Return [X, Y] of the center of cell containing provided text 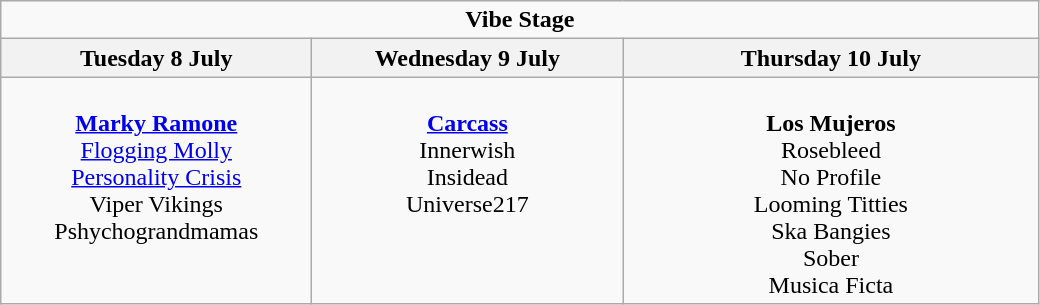
Marky Ramone Flogging Molly Personality Crisis Viper Vikings Pshychograndmamas [156, 190]
Los Mujeros Rosebleed No Profile Looming Titties Ska Bangies Sober Musica Ficta [831, 190]
Carcass Innerwish Insidead Universe217 [468, 190]
Vibe Stage [520, 20]
Tuesday 8 July [156, 58]
Wednesday 9 July [468, 58]
Thursday 10 July [831, 58]
